Detect which cell encompasses the target text, then output its (x, y) center coordinate. 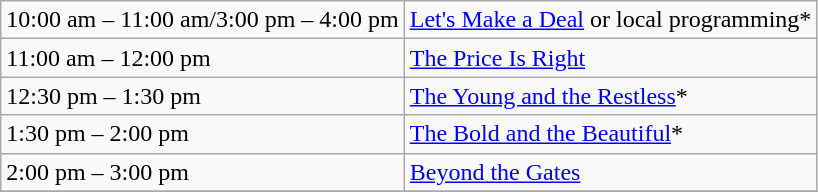
1:30 pm – 2:00 pm (203, 134)
Beyond the Gates (610, 172)
11:00 am – 12:00 pm (203, 58)
The Bold and the Beautiful* (610, 134)
Let's Make a Deal or local programming* (610, 20)
2:00 pm – 3:00 pm (203, 172)
The Young and the Restless* (610, 96)
12:30 pm – 1:30 pm (203, 96)
The Price Is Right (610, 58)
10:00 am – 11:00 am/3:00 pm – 4:00 pm (203, 20)
